Search for the cell housing the specified text and yield its (x, y) center coordinate. 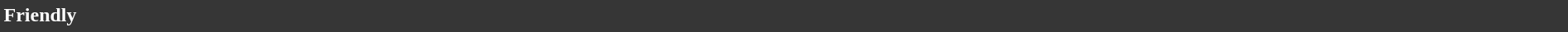
Friendly (784, 15)
